Output the (X, Y) coordinate of the center of the cell containing the given text.  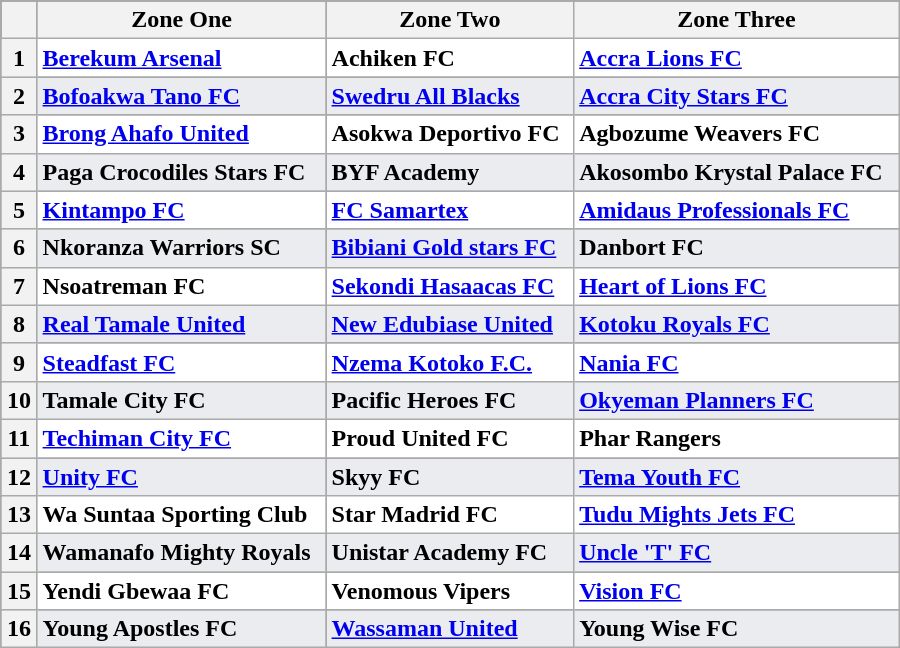
Brong Ahafo United (182, 134)
11 (19, 438)
Skyy FC (450, 477)
Paga Crocodiles Stars FC (182, 172)
10 (19, 400)
Nsoatreman FC (182, 286)
Star Madrid FC (450, 515)
9 (19, 362)
New Edubiase United (450, 324)
Nzema Kotoko F.C. (450, 362)
5 (19, 210)
Techiman City FC (182, 438)
15 (19, 591)
Heart of Lions FC (737, 286)
Okyeman Planners FC (737, 400)
Zone Two (450, 20)
Tema Youth FC (737, 477)
Sekondi Hasaacas FC (450, 286)
Phar Rangers (737, 438)
8 (19, 324)
Accra City Stars FC (737, 96)
Nania FC (737, 362)
Kotoku Royals FC (737, 324)
Akosombo Krystal Palace FC (737, 172)
Uncle 'T' FC (737, 553)
Danbort FC (737, 248)
Zone Three (737, 20)
Yendi Gbewaa FC (182, 591)
Agbozume Weavers FC (737, 134)
Nkoranza Warriors SC (182, 248)
7 (19, 286)
Asokwa Deportivo FC (450, 134)
13 (19, 515)
BYF Academy (450, 172)
3 (19, 134)
6 (19, 248)
Swedru All Blacks (450, 96)
Wa Suntaa Sporting Club (182, 515)
Proud United FC (450, 438)
Kintampo FC (182, 210)
Tudu Mights Jets FC (737, 515)
Vision FC (737, 591)
Wassaman United (450, 629)
4 (19, 172)
Achiken FC (450, 58)
Zone One (182, 20)
1 (19, 58)
Pacific Heroes FC (450, 400)
Young Apostles FC (182, 629)
Berekum Arsenal (182, 58)
Tamale City FC (182, 400)
Real Tamale United (182, 324)
Unity FC (182, 477)
2 (19, 96)
Venomous Vipers (450, 591)
Amidaus Professionals FC (737, 210)
Unistar Academy FC (450, 553)
12 (19, 477)
Steadfast FC (182, 362)
Accra Lions FC (737, 58)
16 (19, 629)
Bofoakwa Tano FC (182, 96)
FC Samartex (450, 210)
Bibiani Gold stars FC (450, 248)
Wamanafo Mighty Royals (182, 553)
14 (19, 553)
Young Wise FC (737, 629)
